Determine the (x, y) coordinate at the center of the cell enclosing the given text.  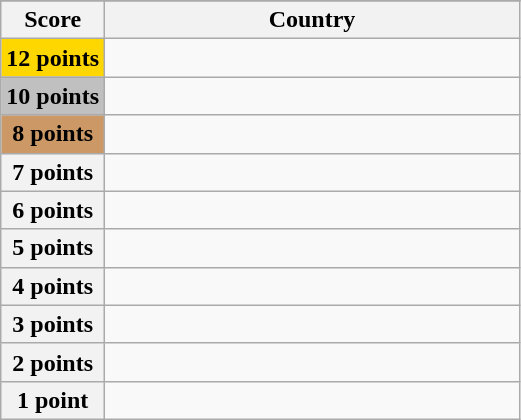
Country (312, 20)
1 point (53, 400)
4 points (53, 286)
10 points (53, 96)
3 points (53, 324)
12 points (53, 58)
6 points (53, 210)
5 points (53, 248)
Score (53, 20)
7 points (53, 172)
2 points (53, 362)
8 points (53, 134)
